Determine the (X, Y) coordinate at the center of the cell enclosing the given text.  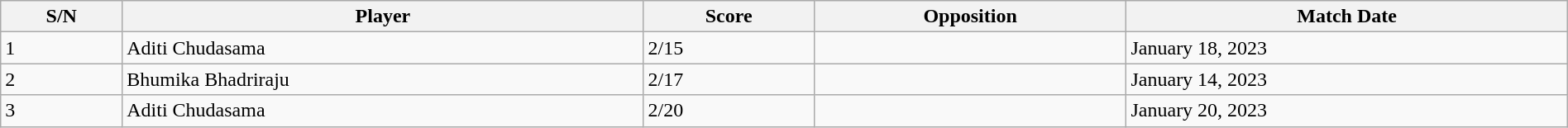
Match Date (1346, 17)
2/20 (729, 111)
3 (61, 111)
Opposition (970, 17)
2/17 (729, 79)
Player (383, 17)
Score (729, 17)
2/15 (729, 48)
2 (61, 79)
January 18, 2023 (1346, 48)
S/N (61, 17)
January 14, 2023 (1346, 79)
1 (61, 48)
Bhumika Bhadriraju (383, 79)
January 20, 2023 (1346, 111)
